Scan for the cell matching the given text and deliver its (x, y) coordinate at center. 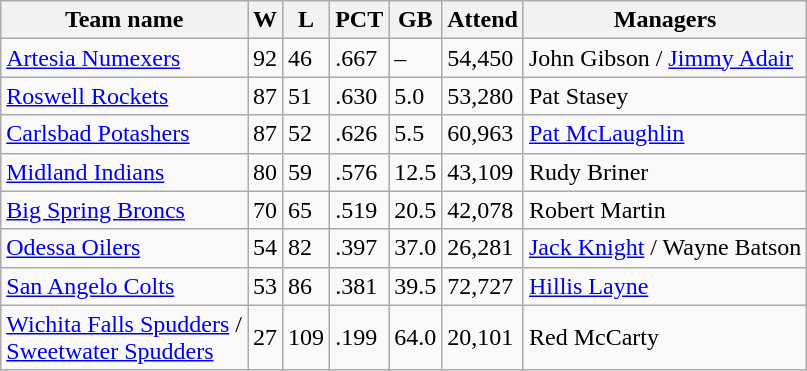
12.5 (416, 172)
5.0 (416, 96)
.626 (360, 134)
Team name (124, 20)
51 (306, 96)
.630 (360, 96)
.519 (360, 210)
W (266, 20)
59 (306, 172)
L (306, 20)
64.0 (416, 338)
20,101 (483, 338)
109 (306, 338)
Managers (664, 20)
Robert Martin (664, 210)
Attend (483, 20)
20.5 (416, 210)
Carlsbad Potashers (124, 134)
46 (306, 58)
– (416, 58)
.667 (360, 58)
54 (266, 248)
5.5 (416, 134)
72,727 (483, 286)
Roswell Rockets (124, 96)
80 (266, 172)
.381 (360, 286)
27 (266, 338)
.576 (360, 172)
42,078 (483, 210)
Artesia Numexers (124, 58)
92 (266, 58)
86 (306, 286)
53,280 (483, 96)
Jack Knight / Wayne Batson (664, 248)
San Angelo Colts (124, 286)
60,963 (483, 134)
PCT (360, 20)
Pat McLaughlin (664, 134)
54,450 (483, 58)
43,109 (483, 172)
Odessa Oilers (124, 248)
.199 (360, 338)
65 (306, 210)
37.0 (416, 248)
53 (266, 286)
GB (416, 20)
Wichita Falls Spudders / Sweetwater Spudders (124, 338)
Pat Stasey (664, 96)
39.5 (416, 286)
.397 (360, 248)
John Gibson / Jimmy Adair (664, 58)
26,281 (483, 248)
82 (306, 248)
Big Spring Broncs (124, 210)
Midland Indians (124, 172)
70 (266, 210)
Red McCarty (664, 338)
52 (306, 134)
Hillis Layne (664, 286)
Rudy Briner (664, 172)
